For the text-containing cell, return its midpoint in (X, Y) coordinate format. 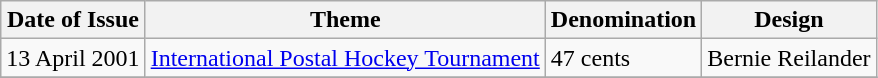
International Postal Hockey Tournament (345, 58)
47 cents (623, 58)
Design (789, 20)
Denomination (623, 20)
13 April 2001 (73, 58)
Theme (345, 20)
Bernie Reilander (789, 58)
Date of Issue (73, 20)
